Provide the (x, y) coordinate of the cell's center where the given text is located.  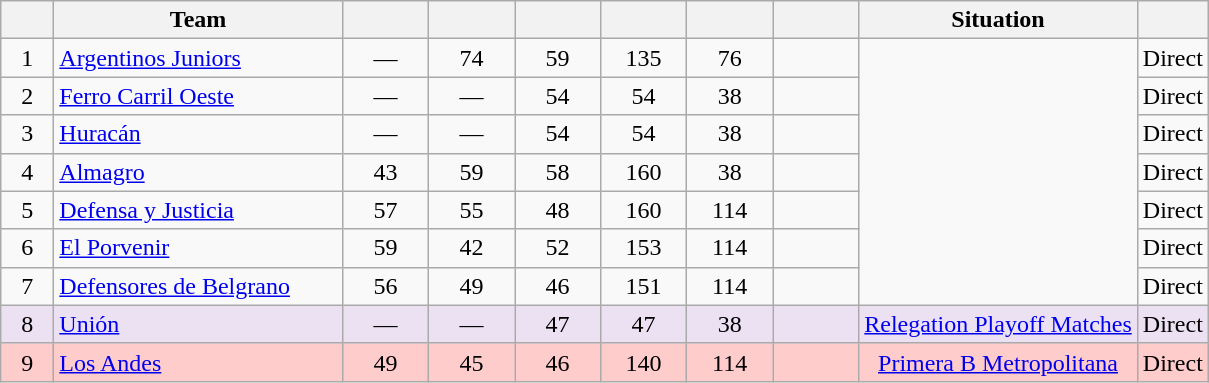
9 (28, 362)
1 (28, 58)
El Porvenir (198, 248)
76 (730, 58)
Situation (998, 20)
Almagro (198, 172)
56 (385, 286)
140 (644, 362)
74 (471, 58)
48 (557, 210)
7 (28, 286)
6 (28, 248)
Unión (198, 324)
Relegation Playoff Matches (998, 324)
43 (385, 172)
Huracán (198, 134)
153 (644, 248)
Defensores de Belgrano (198, 286)
2 (28, 96)
4 (28, 172)
Argentinos Juniors (198, 58)
Primera B Metropolitana (998, 362)
55 (471, 210)
58 (557, 172)
Team (198, 20)
45 (471, 362)
3 (28, 134)
8 (28, 324)
Los Andes (198, 362)
52 (557, 248)
5 (28, 210)
Defensa y Justicia (198, 210)
57 (385, 210)
151 (644, 286)
135 (644, 58)
Ferro Carril Oeste (198, 96)
42 (471, 248)
